Pinpoint the cell where the given text exists, returning its (X, Y) midpoint coordinate. 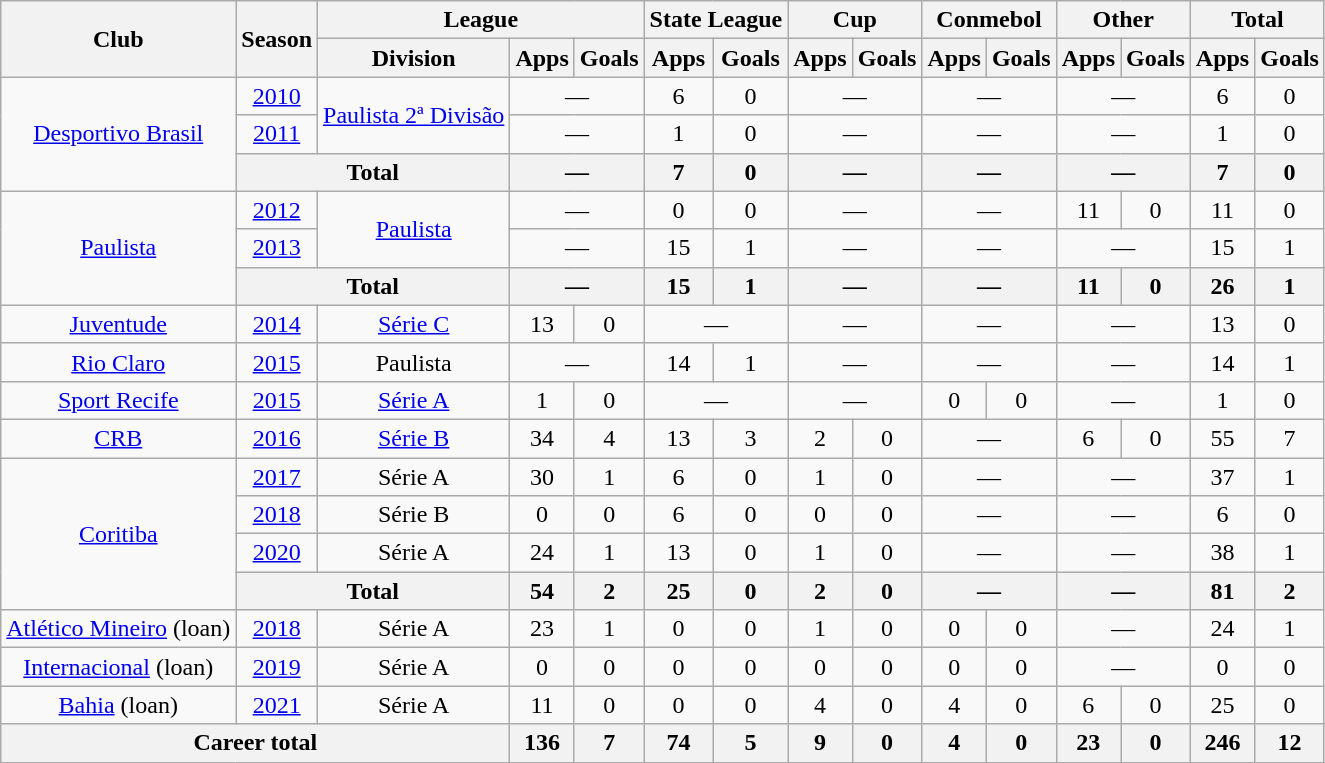
2020 (277, 553)
54 (542, 591)
37 (1222, 477)
2017 (277, 477)
55 (1222, 438)
Rio Claro (118, 362)
2019 (277, 667)
2013 (277, 248)
Sport Recife (118, 400)
Atlético Mineiro (loan) (118, 629)
Juventude (118, 324)
Série C (414, 324)
30 (542, 477)
Desportivo Brasil (118, 134)
League (482, 20)
12 (1290, 743)
Bahia (loan) (118, 705)
CRB (118, 438)
2014 (277, 324)
Club (118, 39)
2010 (277, 96)
38 (1222, 553)
5 (750, 743)
74 (678, 743)
Internacional (loan) (118, 667)
34 (542, 438)
Cup (855, 20)
Paulista 2ª Divisão (414, 115)
2016 (277, 438)
81 (1222, 591)
Season (277, 39)
Other (1123, 20)
9 (820, 743)
3 (750, 438)
26 (1222, 286)
Division (414, 58)
State League (716, 20)
Career total (256, 743)
2021 (277, 705)
2011 (277, 134)
Conmebol (989, 20)
136 (542, 743)
2012 (277, 210)
246 (1222, 743)
Coritiba (118, 534)
